Identify which cell holds the provided text, then report its [X, Y] central coordinate. 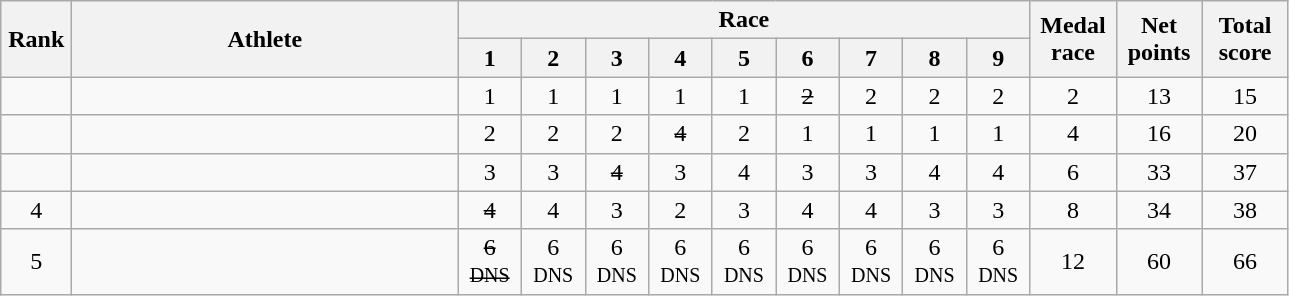
33 [1159, 172]
66 [1245, 262]
Athlete [265, 39]
Medal race [1073, 39]
20 [1245, 134]
7 [871, 58]
Rank [36, 39]
Net points [1159, 39]
38 [1245, 210]
34 [1159, 210]
Race [744, 20]
15 [1245, 96]
9 [998, 58]
60 [1159, 262]
16 [1159, 134]
37 [1245, 172]
13 [1159, 96]
12 [1073, 262]
Total score [1245, 39]
